Find where the given text appears and provide that cell's center as (x, y) coordinate. 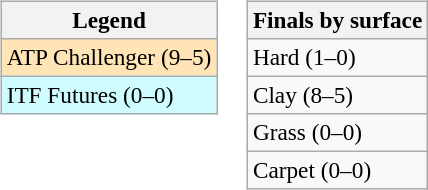
Hard (1–0) (337, 57)
ATP Challenger (9–5) (108, 57)
Legend (108, 20)
ITF Futures (0–0) (108, 95)
Clay (8–5) (337, 95)
Carpet (0–0) (337, 171)
Grass (0–0) (337, 133)
Finals by surface (337, 20)
